Find where the given text appears and provide that cell's center as [x, y] coordinate. 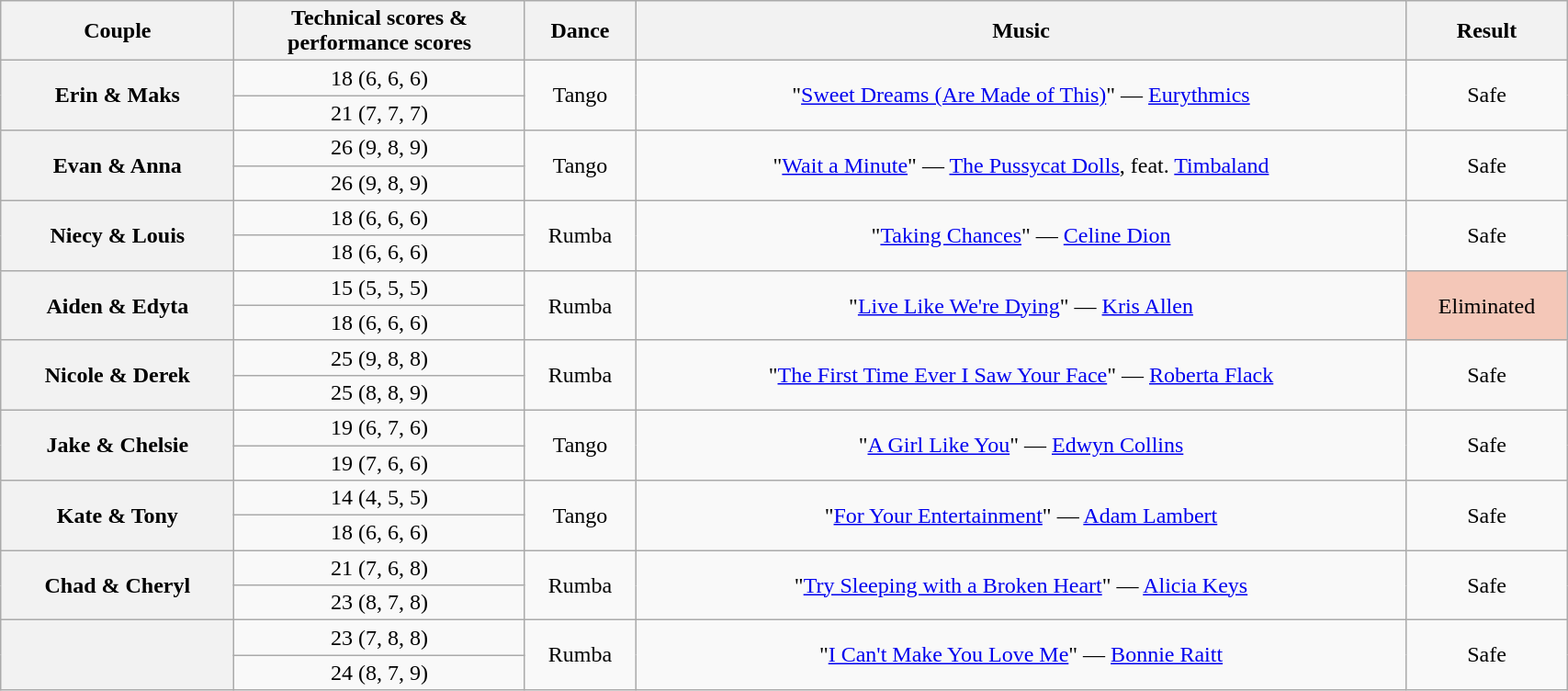
Niecy & Louis [118, 235]
23 (8, 7, 8) [379, 603]
Aiden & Edyta [118, 305]
23 (7, 8, 8) [379, 638]
25 (8, 8, 9) [379, 392]
21 (7, 6, 8) [379, 568]
Kate & Tony [118, 515]
Chad & Cheryl [118, 585]
21 (7, 7, 7) [379, 113]
19 (6, 7, 6) [379, 427]
Couple [118, 31]
25 (9, 8, 8) [379, 357]
Eliminated [1486, 305]
19 (7, 6, 6) [379, 462]
14 (4, 5, 5) [379, 498]
"Live Like We're Dying" — Kris Allen [1021, 305]
Result [1486, 31]
Evan & Anna [118, 165]
Erin & Maks [118, 96]
"I Can't Make You Love Me" — Bonnie Raitt [1021, 655]
24 (8, 7, 9) [379, 673]
15 (5, 5, 5) [379, 288]
Dance [580, 31]
Nicole & Derek [118, 375]
"The First Time Ever I Saw Your Face" — Roberta Flack [1021, 375]
"Taking Chances" — Celine Dion [1021, 235]
"Try Sleeping with a Broken Heart" — Alicia Keys [1021, 585]
"Sweet Dreams (Are Made of This)" — Eurythmics [1021, 96]
Technical scores &performance scores [379, 31]
"Wait a Minute" — The Pussycat Dolls, feat. Timbaland [1021, 165]
"For Your Entertainment" — Adam Lambert [1021, 515]
"A Girl Like You" — Edwyn Collins [1021, 445]
Music [1021, 31]
Jake & Chelsie [118, 445]
